Locate the cell with the specified text and output its [X, Y] center coordinate. 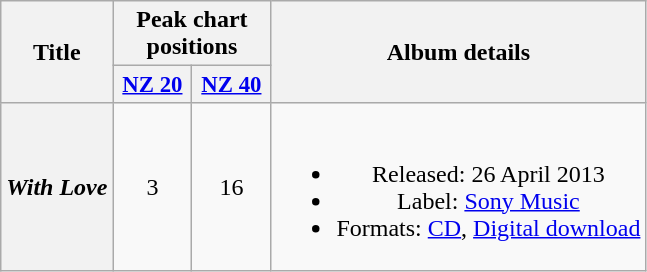
Album details [458, 52]
NZ 20 [152, 85]
3 [152, 186]
Released: 26 April 2013Label: Sony MusicFormats: CD, Digital download [458, 186]
With Love [57, 186]
NZ 40 [232, 85]
16 [232, 186]
Title [57, 52]
Peak chart positions [192, 34]
